Return [x, y] of the center of cell containing provided text 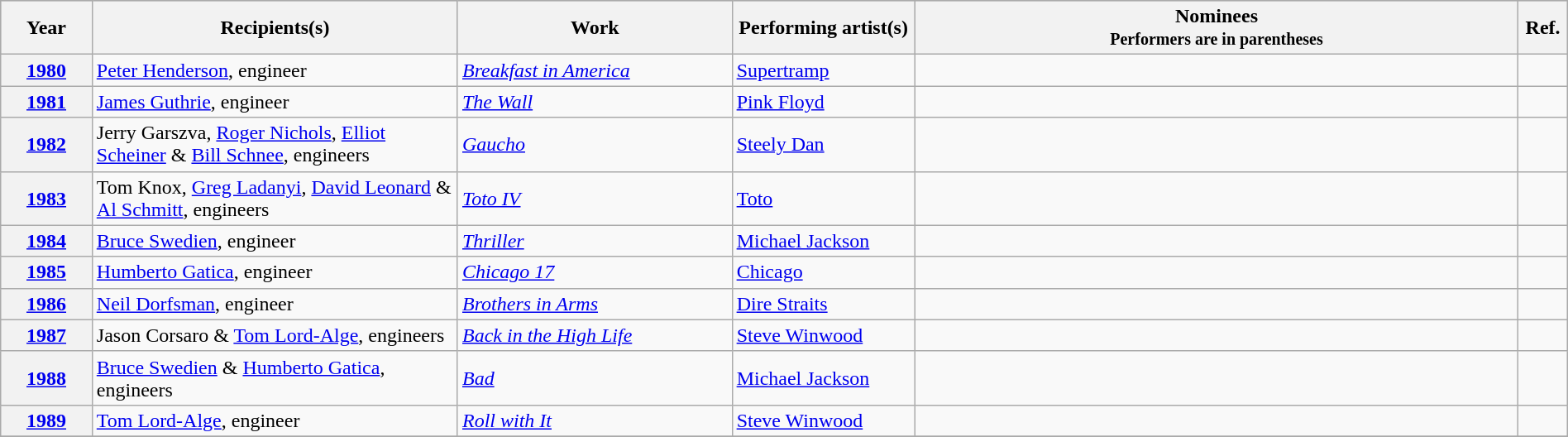
James Guthrie, engineer [275, 102]
Bruce Swedien, engineer [275, 241]
Back in the High Life [595, 335]
1987 [46, 335]
Supertramp [824, 70]
Chicago [824, 272]
Jerry Garszva, Roger Nichols, Elliot Scheiner & Bill Schnee, engineers [275, 144]
Peter Henderson, engineer [275, 70]
1984 [46, 241]
Breakfast in America [595, 70]
1985 [46, 272]
1982 [46, 144]
The Wall [595, 102]
Performing artist(s) [824, 28]
Bad [595, 377]
Humberto Gatica, engineer [275, 272]
Jason Corsaro & Tom Lord-Alge, engineers [275, 335]
Recipients(s) [275, 28]
NomineesPerformers are in parentheses [1217, 28]
Bruce Swedien & Humberto Gatica, engineers [275, 377]
Chicago 17 [595, 272]
1988 [46, 377]
1981 [46, 102]
Ref. [1543, 28]
Year [46, 28]
Pink Floyd [824, 102]
Gaucho [595, 144]
Toto IV [595, 199]
Roll with It [595, 420]
1983 [46, 199]
Tom Lord-Alge, engineer [275, 420]
Tom Knox, Greg Ladanyi, David Leonard & Al Schmitt, engineers [275, 199]
Work [595, 28]
Thriller [595, 241]
1986 [46, 304]
Brothers in Arms [595, 304]
1989 [46, 420]
Neil Dorfsman, engineer [275, 304]
Toto [824, 199]
Dire Straits [824, 304]
Steely Dan [824, 144]
1980 [46, 70]
